For the text-containing cell, return its midpoint in [x, y] coordinate format. 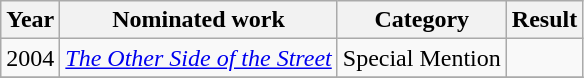
Nominated work [198, 20]
Special Mention [422, 58]
2004 [30, 58]
Result [544, 20]
Year [30, 20]
The Other Side of the Street [198, 58]
Category [422, 20]
